Determine the [x, y] coordinate at the center of the cell enclosing the given text.  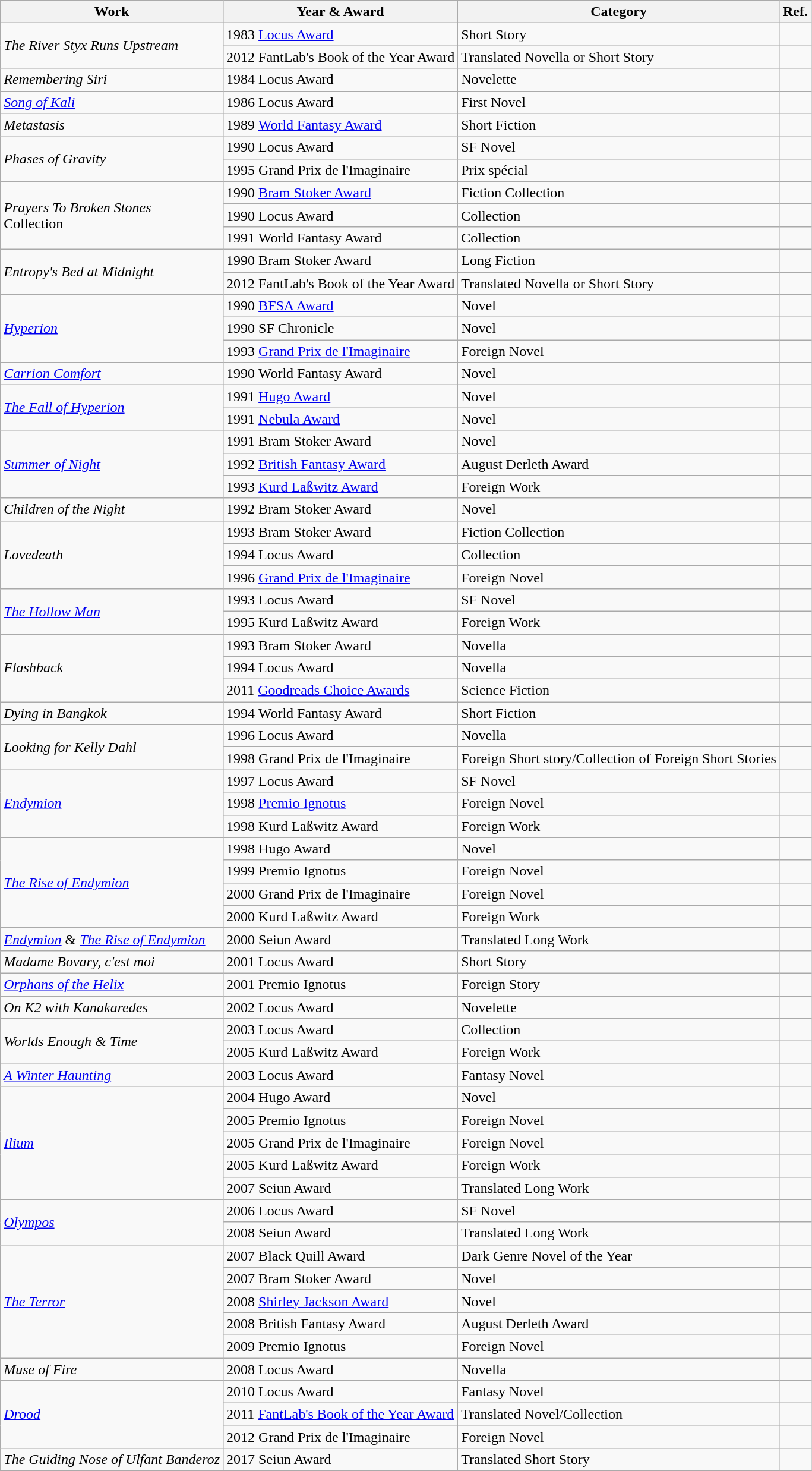
Translated Novel/Collection [619, 1415]
Metastasis [112, 125]
2000 Kurd Laßwitz Award [341, 916]
2001 Premio Ignotus [341, 984]
Lovedeath [112, 555]
1999 Premio Ignotus [341, 871]
Orphans of the Helix [112, 984]
2001 Locus Award [341, 962]
1992 British Fantasy Award [341, 464]
Madame Bovary, c'est moi [112, 962]
2011 FantLab's Book of the Year Award [341, 1415]
The Hollow Man [112, 611]
Work [112, 12]
1991 Hugo Award [341, 396]
2011 Goodreads Choice Awards [341, 691]
On K2 with Kanakaredes [112, 1007]
First Novel [619, 102]
Entropy's Bed at Midnight [112, 272]
Endymion & The Rise of Endymion [112, 939]
2004 Hugo Award [341, 1098]
1990 BFSA Award [341, 306]
Dying in Bangkok [112, 713]
1996 Grand Prix de l'Imaginaire [341, 577]
Drood [112, 1415]
Olympos [112, 1222]
2007 Bram Stoker Award [341, 1278]
1998 Premio Ignotus [341, 804]
2005 Grand Prix de l'Imaginaire [341, 1143]
1991 World Fantasy Award [341, 238]
Muse of Fire [112, 1369]
Dark Genre Novel of the Year [619, 1256]
Long Fiction [619, 260]
A Winter Haunting [112, 1075]
The Guiding Nose of Ulfant Banderoz [112, 1460]
Endymion [112, 804]
1992 Bram Stoker Award [341, 509]
1996 Locus Award [341, 736]
2005 Premio Ignotus [341, 1120]
Worlds Enough & Time [112, 1041]
1991 Nebula Award [341, 419]
1995 Grand Prix de l'Imaginaire [341, 170]
Foreign Story [619, 984]
1990 World Fantasy Award [341, 374]
2017 Seiun Award [341, 1460]
Prix spécial [619, 170]
1983 Locus Award [341, 34]
1994 World Fantasy Award [341, 713]
2009 Premio Ignotus [341, 1346]
1993 Grand Prix de l'Imaginaire [341, 351]
Phases of Gravity [112, 159]
Carrion Comfort [112, 374]
2000 Seiun Award [341, 939]
2008 Shirley Jackson Award [341, 1301]
Remembering Siri [112, 80]
2006 Locus Award [341, 1211]
2007 Seiun Award [341, 1188]
Song of Kali [112, 102]
2008 Locus Award [341, 1369]
1998 Grand Prix de l'Imaginaire [341, 758]
The River Styx Runs Upstream [112, 46]
1998 Hugo Award [341, 849]
Ref. [795, 12]
The Fall of Hyperion [112, 408]
2007 Black Quill Award [341, 1256]
2010 Locus Award [341, 1392]
Year & Award [341, 12]
1990 SF Chronicle [341, 329]
Flashback [112, 667]
1998 Kurd Laßwitz Award [341, 826]
Translated Short Story [619, 1460]
1991 Bram Stoker Award [341, 442]
1997 Locus Award [341, 781]
Hyperion [112, 329]
1993 Locus Award [341, 600]
1995 Kurd Laßwitz Award [341, 622]
1984 Locus Award [341, 80]
1986 Locus Award [341, 102]
Summer of Night [112, 464]
2012 Grand Prix de l'Imaginaire [341, 1437]
Category [619, 12]
2008 Seiun Award [341, 1233]
The Terror [112, 1301]
1993 Kurd Laßwitz Award [341, 487]
Foreign Short story/Collection of Foreign Short Stories [619, 758]
2000 Grand Prix de l'Imaginaire [341, 894]
Looking for Kelly Dahl [112, 747]
Science Fiction [619, 691]
2002 Locus Award [341, 1007]
Children of the Night [112, 509]
The Rise of Endymion [112, 883]
Prayers To Broken StonesCollection [112, 215]
2008 British Fantasy Award [341, 1324]
1989 World Fantasy Award [341, 125]
Ilium [112, 1143]
